Find where the given text appears and provide that cell's center as [x, y] coordinate. 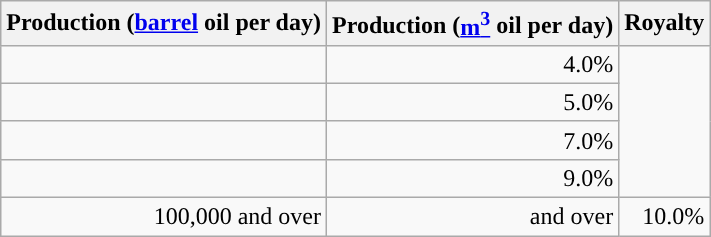
9.0% [472, 178]
100,000 and over [164, 217]
7.0% [472, 140]
4.0% [472, 64]
and over [472, 217]
5.0% [472, 102]
Production (barrel oil per day) [164, 24]
Royalty [664, 24]
10.0% [664, 217]
Production (m3 oil per day) [472, 24]
